From the cell containing the given text, extract its center point as (X, Y) coordinate. 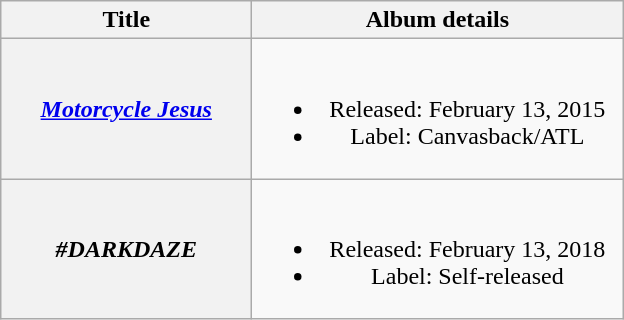
#DARKDAZE (126, 249)
Title (126, 20)
Motorcycle Jesus (126, 109)
Released: February 13, 2018Label: Self-released (438, 249)
Released: February 13, 2015Label: Canvasback/ATL (438, 109)
Album details (438, 20)
